Identify which cell holds the provided text, then report its (X, Y) central coordinate. 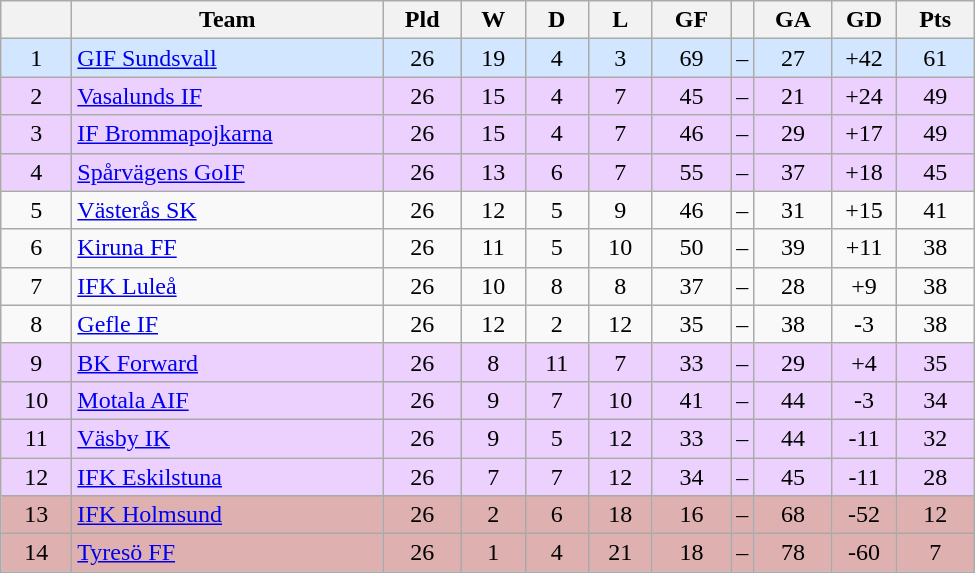
+42 (864, 58)
IF Brommapojkarna (228, 134)
27 (794, 58)
Västerås SK (228, 210)
+4 (864, 362)
Vasalunds IF (228, 96)
32 (936, 438)
GIF Sundsvall (228, 58)
78 (794, 553)
-52 (864, 515)
Spårvägens GoIF (228, 172)
50 (692, 248)
-60 (864, 553)
39 (794, 248)
IFK Holmsund (228, 515)
+18 (864, 172)
31 (794, 210)
+9 (864, 286)
16 (692, 515)
GA (794, 20)
Kiruna FF (228, 248)
14 (36, 553)
GF (692, 20)
55 (692, 172)
Väsby IK (228, 438)
L (621, 20)
68 (794, 515)
61 (936, 58)
IFK Eskilstuna (228, 477)
D (557, 20)
IFK Luleå (228, 286)
Gefle IF (228, 324)
19 (493, 58)
69 (692, 58)
W (493, 20)
Tyresö FF (228, 553)
Pld (422, 20)
Pts (936, 20)
+24 (864, 96)
+15 (864, 210)
BK Forward (228, 362)
Motala AIF (228, 400)
+17 (864, 134)
Team (228, 20)
+11 (864, 248)
GD (864, 20)
